Return the [x, y] coordinate for the center point of the cell that contains the specified text.  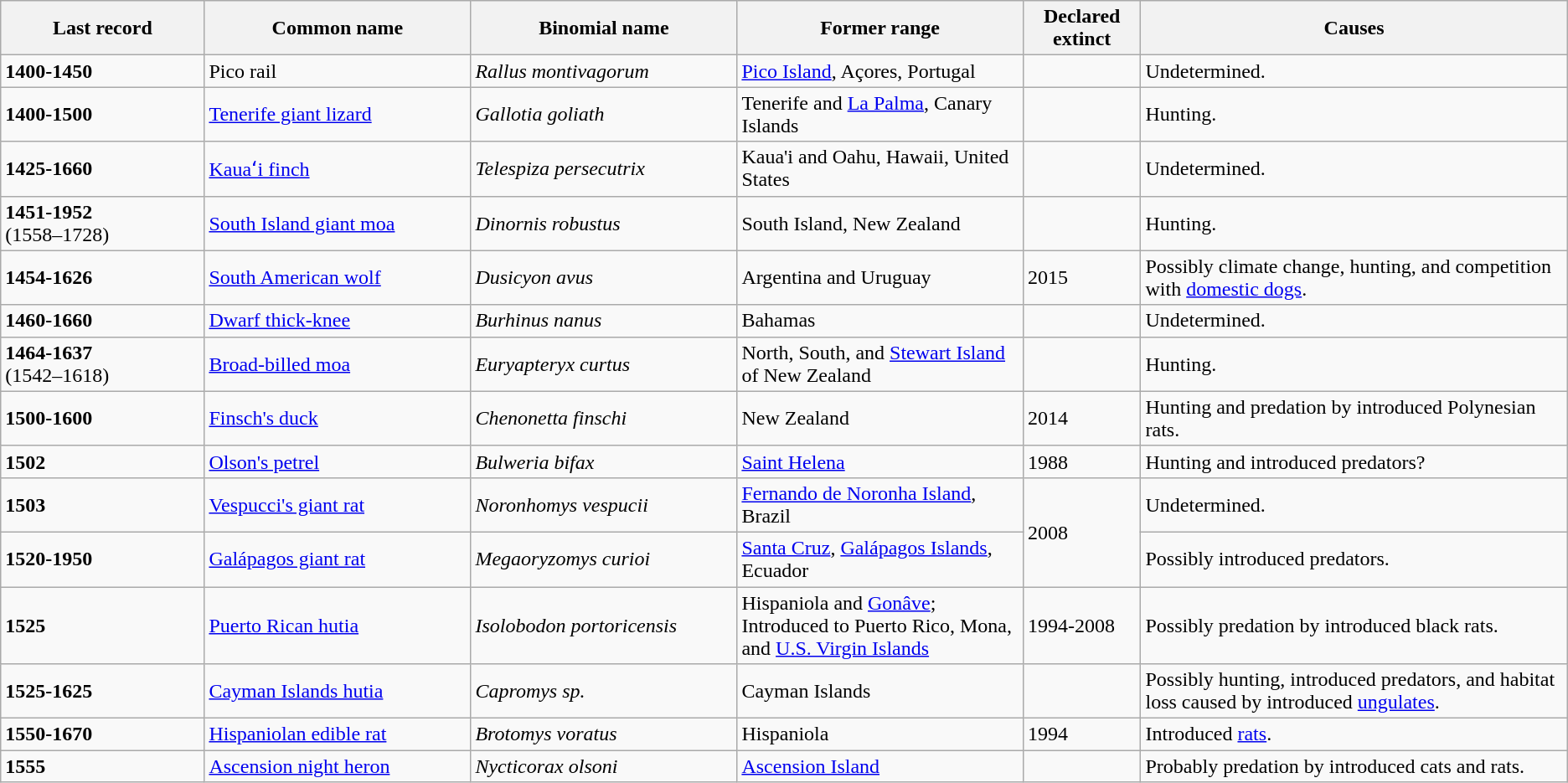
Megaoryzomys curioi [604, 559]
Ascension Island [879, 766]
Chenonetta finschi [604, 419]
Pico Island, Açores, Portugal [879, 71]
Capromys sp. [604, 692]
1400-1450 [102, 71]
1994-2008 [1082, 625]
Kaua'i and Oahu, Hawaii, United States [879, 169]
Hunting and predation by introduced Polynesian rats. [1354, 419]
Cayman Islands [879, 692]
Galápagos giant rat [338, 559]
1994 [1082, 734]
Finsch's duck [338, 419]
Cayman Islands hutia [338, 692]
Fernando de Noronha Island, Brazil [879, 504]
Puerto Rican hutia [338, 625]
Declared extinct [1082, 28]
Broad-billed moa [338, 363]
Olson's petrel [338, 461]
Possibly hunting, introduced predators, and habitat loss caused by introduced ungulates. [1354, 692]
1525 [102, 625]
Dinornis robustus [604, 223]
Bulweria bifax [604, 461]
North, South, and Stewart Island of New Zealand [879, 363]
Isolobodon portoricensis [604, 625]
Last record [102, 28]
South American wolf [338, 278]
1502 [102, 461]
Noronhomys vespucii [604, 504]
Bahamas [879, 321]
New Zealand [879, 419]
1550-1670 [102, 734]
1464-1637(1542–1618) [102, 363]
1503 [102, 504]
Ascension night heron [338, 766]
Kauaʻi finch [338, 169]
Hispaniola and Gonâve;Introduced to Puerto Rico, Mona, and U.S. Virgin Islands [879, 625]
Euryapteryx curtus [604, 363]
Santa Cruz, Galápagos Islands, Ecuador [879, 559]
Hispaniola [879, 734]
Binomial name [604, 28]
2014 [1082, 419]
1451-1952(1558–1728) [102, 223]
1400-1500 [102, 114]
South Island, New Zealand [879, 223]
Saint Helena [879, 461]
Probably predation by introduced cats and rats. [1354, 766]
Nycticorax olsoni [604, 766]
1460-1660 [102, 321]
2015 [1082, 278]
Burhinus nanus [604, 321]
Tenerife giant lizard [338, 114]
1454-1626 [102, 278]
Brotomys voratus [604, 734]
Pico rail [338, 71]
1555 [102, 766]
Vespucci's giant rat [338, 504]
Rallus montivagorum [604, 71]
Introduced rats. [1354, 734]
1425-1660 [102, 169]
Gallotia goliath [604, 114]
Hispaniolan edible rat [338, 734]
1500-1600 [102, 419]
Causes [1354, 28]
Argentina and Uruguay [879, 278]
2008 [1082, 532]
South Island giant moa [338, 223]
Dusicyon avus [604, 278]
Telespiza persecutrix [604, 169]
Hunting and introduced predators? [1354, 461]
Common name [338, 28]
Possibly climate change, hunting, and competition with domestic dogs. [1354, 278]
Former range [879, 28]
1520-1950 [102, 559]
Tenerife and La Palma, Canary Islands [879, 114]
Possibly introduced predators. [1354, 559]
1525-1625 [102, 692]
1988 [1082, 461]
Possibly predation by introduced black rats. [1354, 625]
Dwarf thick-knee [338, 321]
